Identify which cell holds the provided text, then report its (X, Y) central coordinate. 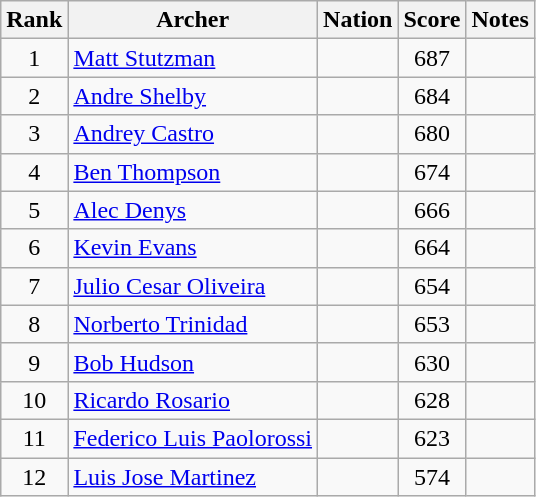
Ricardo Rosario (193, 400)
653 (432, 324)
Nation (358, 20)
674 (432, 172)
3 (34, 134)
666 (432, 210)
8 (34, 324)
Luis Jose Martinez (193, 477)
628 (432, 400)
10 (34, 400)
Ben Thompson (193, 172)
Federico Luis Paolorossi (193, 438)
2 (34, 96)
687 (432, 58)
680 (432, 134)
Score (432, 20)
9 (34, 362)
Archer (193, 20)
574 (432, 477)
Andrey Castro (193, 134)
623 (432, 438)
6 (34, 248)
684 (432, 96)
Rank (34, 20)
Andre Shelby (193, 96)
1 (34, 58)
Bob Hudson (193, 362)
Matt Stutzman (193, 58)
11 (34, 438)
12 (34, 477)
Norberto Trinidad (193, 324)
7 (34, 286)
664 (432, 248)
Kevin Evans (193, 248)
5 (34, 210)
4 (34, 172)
654 (432, 286)
630 (432, 362)
Julio Cesar Oliveira (193, 286)
Alec Denys (193, 210)
Notes (500, 20)
